Pinpoint the cell where the given text exists, returning its [x, y] midpoint coordinate. 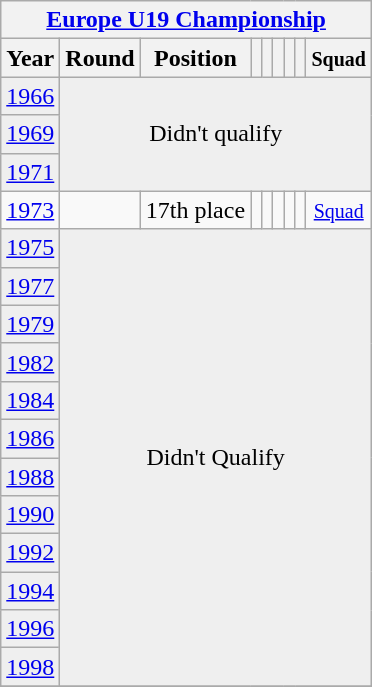
1979 [30, 324]
1984 [30, 400]
1977 [30, 286]
1973 [30, 210]
1994 [30, 591]
1998 [30, 667]
1975 [30, 248]
1988 [30, 477]
1982 [30, 362]
1971 [30, 172]
Didn't Qualify [216, 458]
1986 [30, 438]
1990 [30, 515]
17th place [195, 210]
1996 [30, 629]
1966 [30, 96]
Round [100, 58]
Didn't qualify [216, 134]
Position [195, 58]
1969 [30, 134]
Europe U19 Championship [186, 20]
Year [30, 58]
1992 [30, 553]
